Output the (X, Y) coordinate of the center of the cell containing the given text.  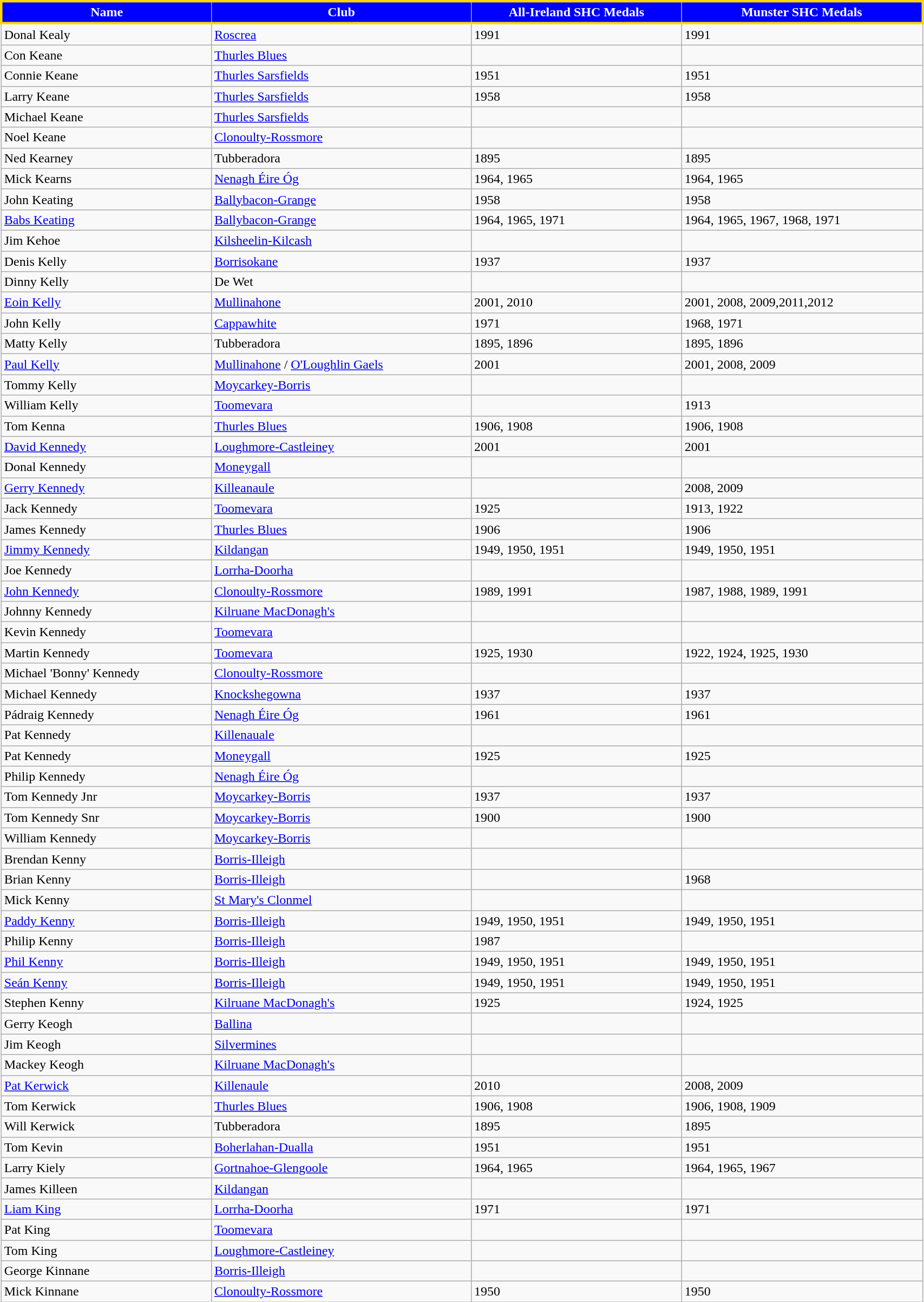
Tom Kevin (106, 1147)
Pat King (106, 1229)
1906, 1908, 1909 (802, 1106)
Kevin Kennedy (106, 632)
Babs Keating (106, 220)
Ballina (341, 1024)
1913, 1922 (802, 508)
Club (341, 12)
William Kennedy (106, 838)
Denis Kelly (106, 261)
Philip Kenny (106, 941)
Jim Kehoe (106, 240)
William Kelly (106, 405)
De Wet (341, 282)
Mick Kinnane (106, 1292)
Brendan Kenny (106, 859)
Gerry Keogh (106, 1024)
2001, 2008, 2009 (802, 364)
Tommy Kelly (106, 385)
John Kennedy (106, 591)
1968, 1971 (802, 323)
Name (106, 12)
Donal Kealy (106, 34)
Philip Kennedy (106, 776)
Michael Kennedy (106, 694)
1964, 1965, 1971 (577, 220)
1964, 1965, 1967, 1968, 1971 (802, 220)
Mick Kearns (106, 179)
1987 (577, 941)
David Kennedy (106, 447)
Noel Keane (106, 138)
Mullinahone / O'Loughlin Gaels (341, 364)
Eoin Kelly (106, 303)
Paddy Kenny (106, 921)
Ned Kearney (106, 158)
Tom Kenna (106, 426)
Connie Keane (106, 76)
Borrisokane (341, 261)
Killenauale (341, 735)
Tom Kennedy Jnr (106, 797)
Tom Kennedy Snr (106, 817)
Will Kerwick (106, 1127)
John Keating (106, 199)
Kilsheelin-Kilcash (341, 240)
St Mary's Clonmel (341, 900)
2001, 2008, 2009,2011,2012 (802, 303)
Gerry Kennedy (106, 488)
1989, 1991 (577, 591)
Pat Kerwick (106, 1085)
Matty Kelly (106, 344)
Jimmy Kennedy (106, 549)
Silvermines (341, 1044)
2001, 2010 (577, 303)
Phil Kenny (106, 962)
Seán Kenny (106, 983)
Munster SHC Medals (802, 12)
Jim Keogh (106, 1044)
1987, 1988, 1989, 1991 (802, 591)
1922, 1924, 1925, 1930 (802, 653)
Mick Kenny (106, 900)
Liam King (106, 1209)
James Kennedy (106, 529)
Cappawhite (341, 323)
All-Ireland SHC Medals (577, 12)
1924, 1925 (802, 1003)
Mackey Keogh (106, 1065)
Killeanaule (341, 488)
Knockshegowna (341, 694)
1964, 1965, 1967 (802, 1168)
1913 (802, 405)
Larry Keane (106, 96)
Jack Kennedy (106, 508)
Dinny Kelly (106, 282)
Tom Kerwick (106, 1106)
Larry Kiely (106, 1168)
Michael Keane (106, 117)
Brian Kenny (106, 879)
Boherlahan-Dualla (341, 1147)
Michael 'Bonny' Kennedy (106, 673)
George Kinnane (106, 1271)
1968 (802, 879)
Roscrea (341, 34)
Johnny Kennedy (106, 612)
Pádraig Kennedy (106, 715)
Joe Kennedy (106, 570)
Killenaule (341, 1085)
Tom King (106, 1250)
Donal Kennedy (106, 467)
James Killeen (106, 1188)
John Kelly (106, 323)
Con Keane (106, 55)
Paul Kelly (106, 364)
Mullinahone (341, 303)
Stephen Kenny (106, 1003)
2010 (577, 1085)
Martin Kennedy (106, 653)
Gortnahoe-Glengoole (341, 1168)
1925, 1930 (577, 653)
